From the cell containing the given text, extract its center point as [X, Y] coordinate. 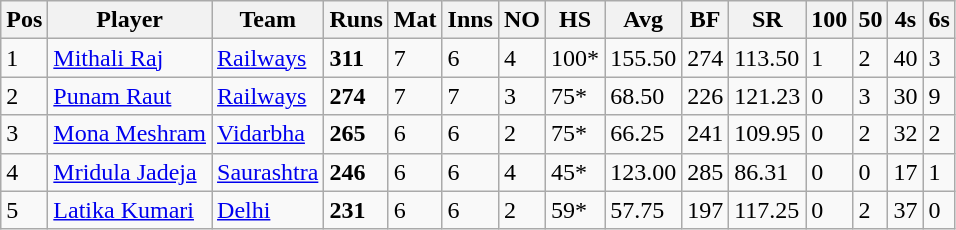
285 [706, 172]
Mona Meshram [130, 134]
66.25 [644, 134]
4s [906, 20]
100 [830, 20]
32 [906, 134]
Punam Raut [130, 96]
40 [906, 58]
6s [939, 20]
BF [706, 20]
155.50 [644, 58]
Delhi [268, 210]
231 [356, 210]
Pos [24, 20]
311 [356, 58]
197 [706, 210]
241 [706, 134]
50 [870, 20]
117.25 [768, 210]
Team [268, 20]
17 [906, 172]
Saurashtra [268, 172]
Mridula Jadeja [130, 172]
113.50 [768, 58]
NO [522, 20]
Player [130, 20]
226 [706, 96]
5 [24, 210]
59* [576, 210]
37 [906, 210]
9 [939, 96]
30 [906, 96]
57.75 [644, 210]
265 [356, 134]
45* [576, 172]
100* [576, 58]
123.00 [644, 172]
Avg [644, 20]
86.31 [768, 172]
Vidarbha [268, 134]
Mat [415, 20]
Mithali Raj [130, 58]
Inns [470, 20]
68.50 [644, 96]
246 [356, 172]
HS [576, 20]
Runs [356, 20]
109.95 [768, 134]
Latika Kumari [130, 210]
121.23 [768, 96]
SR [768, 20]
